Provide the [X, Y] coordinate of the cell's center where the given text is located.  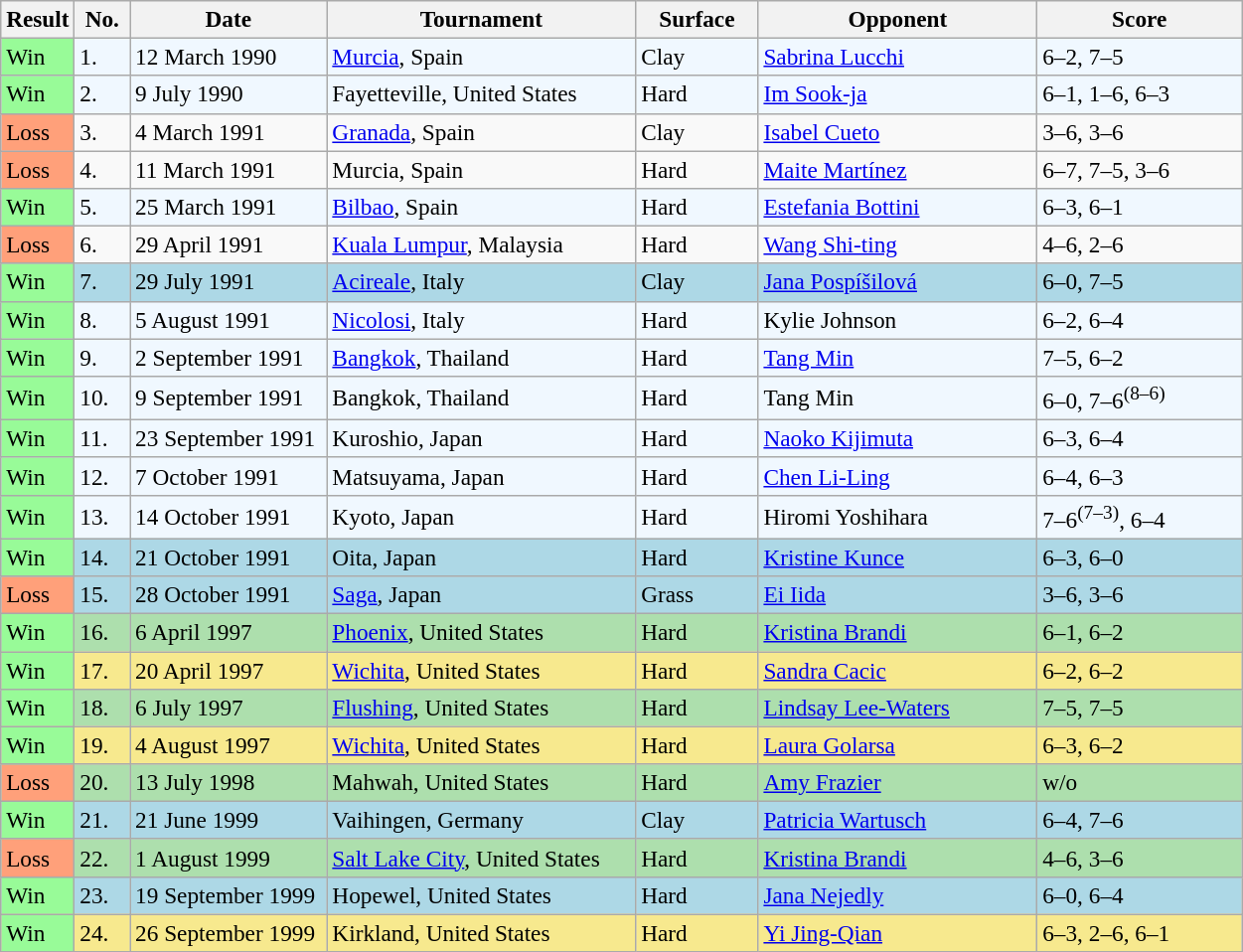
4 August 1997 [229, 745]
Flushing, United States [481, 708]
13. [102, 517]
25 March 1991 [229, 207]
Yi Jing-Qian [898, 933]
6–2, 6–4 [1140, 320]
Result [38, 19]
Mahwah, United States [481, 782]
6–7, 7–5, 3–6 [1140, 169]
8. [102, 320]
No. [102, 19]
Vaihingen, Germany [481, 820]
Patricia Wartusch [898, 820]
17. [102, 670]
Im Sook-ja [898, 94]
9. [102, 357]
7–5, 7–5 [1140, 708]
Granada, Spain [481, 132]
24. [102, 933]
23 September 1991 [229, 438]
11. [102, 438]
6–2, 6–2 [1140, 670]
13 July 1998 [229, 782]
6–1, 1–6, 6–3 [1140, 94]
Hopewel, United States [481, 895]
Estefania Bottini [898, 207]
4–6, 3–6 [1140, 858]
21 June 1999 [229, 820]
Naoko Kijimuta [898, 438]
23. [102, 895]
Opponent [898, 19]
5. [102, 207]
29 July 1991 [229, 282]
6–3, 6–1 [1140, 207]
Jana Nejedly [898, 895]
9 September 1991 [229, 397]
2 September 1991 [229, 357]
6. [102, 244]
Kuroshio, Japan [481, 438]
6–1, 6–2 [1140, 632]
20 April 1997 [229, 670]
5 August 1991 [229, 320]
Score [1140, 19]
19 September 1999 [229, 895]
Phoenix, United States [481, 632]
2. [102, 94]
Surface [698, 19]
10. [102, 397]
12. [102, 476]
6 July 1997 [229, 708]
Bilbao, Spain [481, 207]
Grass [698, 595]
Kyoto, Japan [481, 517]
14. [102, 557]
Amy Frazier [898, 782]
Isabel Cueto [898, 132]
6–2, 7–5 [1140, 57]
16. [102, 632]
26 September 1999 [229, 933]
Ei Iida [898, 595]
4. [102, 169]
6–3, 6–0 [1140, 557]
w/o [1140, 782]
20. [102, 782]
7. [102, 282]
6–4, 6–3 [1140, 476]
Hiromi Yoshihara [898, 517]
15. [102, 595]
7–5, 6–2 [1140, 357]
Nicolosi, Italy [481, 320]
28 October 1991 [229, 595]
9 July 1990 [229, 94]
6–0, 6–4 [1140, 895]
12 March 1990 [229, 57]
Kirkland, United States [481, 933]
Kristine Kunce [898, 557]
4–6, 2–6 [1140, 244]
Saga, Japan [481, 595]
29 April 1991 [229, 244]
Kylie Johnson [898, 320]
6–3, 6–2 [1140, 745]
14 October 1991 [229, 517]
Oita, Japan [481, 557]
Chen Li-Ling [898, 476]
Salt Lake City, United States [481, 858]
Jana Pospíšilová [898, 282]
4 March 1991 [229, 132]
Wang Shi-ting [898, 244]
21. [102, 820]
7–6(7–3), 6–4 [1140, 517]
6–4, 7–6 [1140, 820]
1 August 1999 [229, 858]
11 March 1991 [229, 169]
6–3, 6–4 [1140, 438]
21 October 1991 [229, 557]
19. [102, 745]
22. [102, 858]
Maite Martínez [898, 169]
Fayetteville, United States [481, 94]
Tournament [481, 19]
Acireale, Italy [481, 282]
Matsuyama, Japan [481, 476]
6–0, 7–6(8–6) [1140, 397]
6–0, 7–5 [1140, 282]
Laura Golarsa [898, 745]
1. [102, 57]
Kuala Lumpur, Malaysia [481, 244]
3. [102, 132]
Sabrina Lucchi [898, 57]
Sandra Cacic [898, 670]
Lindsay Lee-Waters [898, 708]
7 October 1991 [229, 476]
Date [229, 19]
6 April 1997 [229, 632]
6–3, 2–6, 6–1 [1140, 933]
18. [102, 708]
